Provide the [x, y] coordinate of the cell's center where the given text is located.  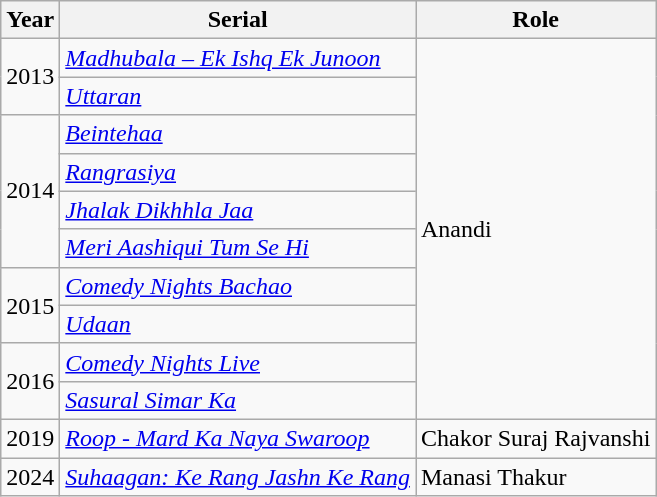
2024 [30, 477]
Anandi [536, 230]
Udaan [238, 324]
2019 [30, 438]
Rangrasiya [238, 172]
Meri Aashiqui Tum Se Hi [238, 248]
Year [30, 20]
2015 [30, 305]
Roop - Mard Ka Naya Swaroop [238, 438]
Sasural Simar Ka [238, 400]
Manasi Thakur [536, 477]
Serial [238, 20]
2013 [30, 77]
Chakor Suraj Rajvanshi [536, 438]
Beintehaa [238, 134]
Suhaagan: Ke Rang Jashn Ke Rang [238, 477]
Comedy Nights Bachao [238, 286]
Jhalak Dikhhla Jaa [238, 210]
Role [536, 20]
Madhubala – Ek Ishq Ek Junoon [238, 58]
2016 [30, 381]
2014 [30, 191]
Comedy Nights Live [238, 362]
Uttaran [238, 96]
